From the cell containing the given text, extract its center point as (x, y) coordinate. 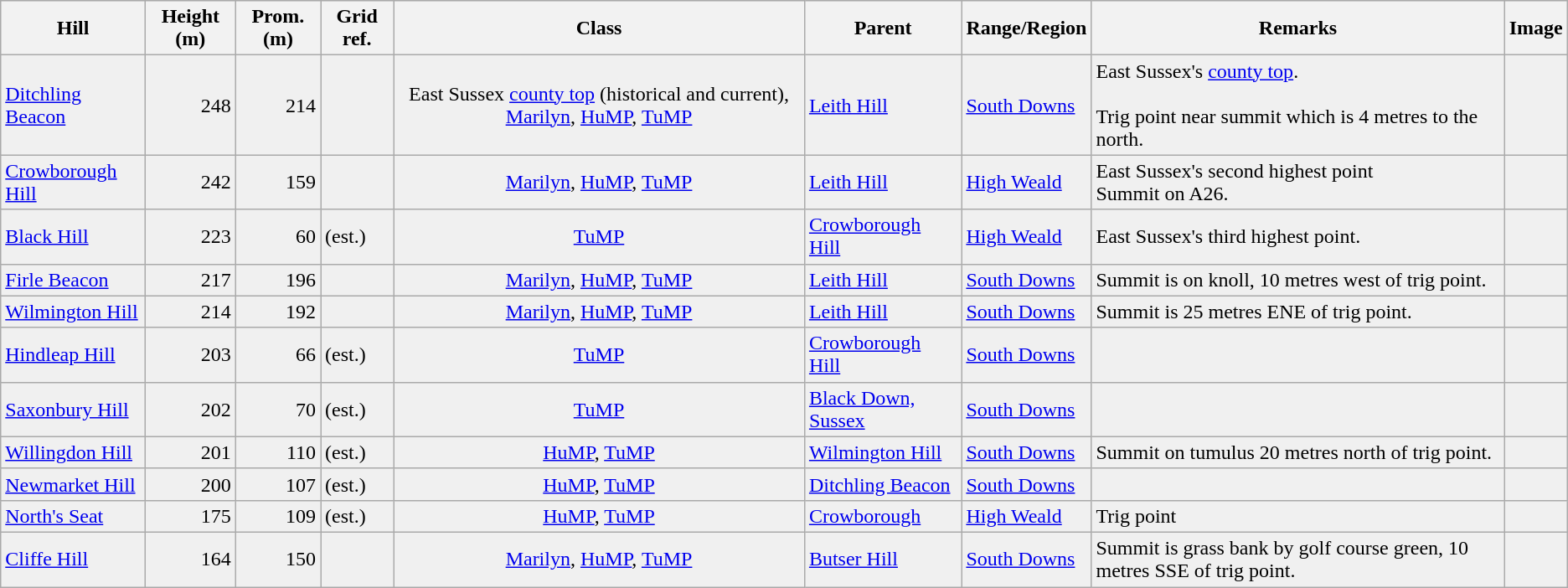
223 (190, 236)
Willingdon Hill (74, 452)
Parent (883, 28)
Summit on tumulus 20 metres north of trig point. (1298, 452)
Hindleap Hill (74, 355)
Summit is 25 metres ENE of trig point. (1298, 312)
196 (278, 280)
Crowborough (883, 516)
175 (190, 516)
159 (278, 183)
192 (278, 312)
150 (278, 560)
60 (278, 236)
Saxonbury Hill (74, 409)
East Sussex's second highest pointSummit on A26. (1298, 183)
Summit is grass bank by golf course green, 10 metres SSE of trig point. (1298, 560)
Height (m) (190, 28)
Summit is on knoll, 10 metres west of trig point. (1298, 280)
Grid ref. (357, 28)
242 (190, 183)
110 (278, 452)
248 (190, 106)
66 (278, 355)
Prom. (m) (278, 28)
Trig point (1298, 516)
Butser Hill (883, 560)
East Sussex county top (historical and current), Marilyn, HuMP, TuMP (600, 106)
200 (190, 484)
202 (190, 409)
Remarks (1298, 28)
Black Down, Sussex (883, 409)
East Sussex's third highest point. (1298, 236)
Class (600, 28)
Firle Beacon (74, 280)
Range/Region (1027, 28)
109 (278, 516)
East Sussex's county top.Trig point near summit which is 4 metres to the north. (1298, 106)
203 (190, 355)
Image (1536, 28)
107 (278, 484)
North's Seat (74, 516)
164 (190, 560)
Black Hill (74, 236)
201 (190, 452)
Cliffe Hill (74, 560)
70 (278, 409)
Newmarket Hill (74, 484)
Hill (74, 28)
217 (190, 280)
